Scan for the cell matching the given text and deliver its [X, Y] coordinate at center. 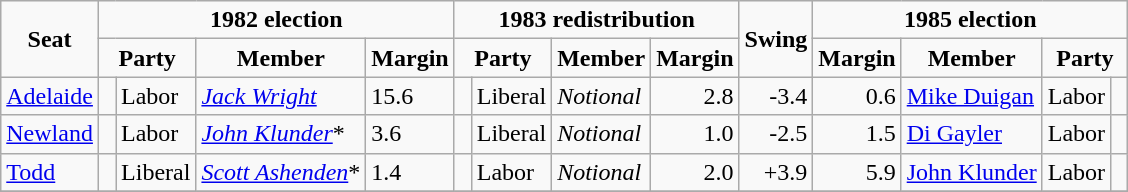
Di Gayler [972, 134]
1.4 [410, 172]
0.6 [857, 96]
2.8 [695, 96]
Jack Wright [281, 96]
-3.4 [776, 96]
3.6 [410, 134]
-2.5 [776, 134]
Seat [50, 39]
John Klunder [972, 172]
+3.9 [776, 172]
Newland [50, 134]
Swing [776, 39]
1985 election [970, 20]
1.0 [695, 134]
1.5 [857, 134]
Todd [50, 172]
Mike Duigan [972, 96]
1982 election [276, 20]
Adelaide [50, 96]
1983 redistribution [596, 20]
15.6 [410, 96]
2.0 [695, 172]
5.9 [857, 172]
Scott Ashenden* [281, 172]
John Klunder* [281, 134]
